Locate the cell with the specified text and output its [X, Y] center coordinate. 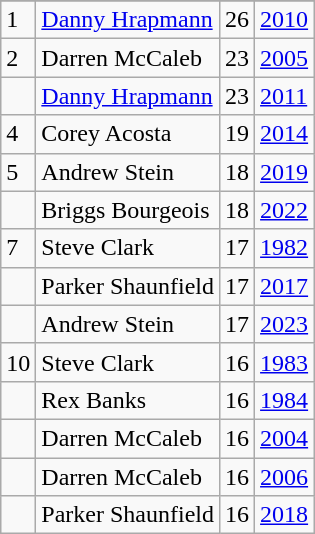
1 [18, 20]
2004 [284, 438]
2018 [284, 515]
2014 [284, 134]
2011 [284, 96]
2005 [284, 58]
19 [236, 134]
4 [18, 134]
Rex Banks [128, 400]
2010 [284, 20]
2 [18, 58]
2023 [284, 324]
2017 [284, 286]
5 [18, 172]
7 [18, 248]
1984 [284, 400]
10 [18, 362]
2006 [284, 477]
Corey Acosta [128, 134]
Briggs Bourgeois [128, 210]
1983 [284, 362]
2022 [284, 210]
1982 [284, 248]
26 [236, 20]
2019 [284, 172]
